Find where the given text appears and provide that cell's center as (x, y) coordinate. 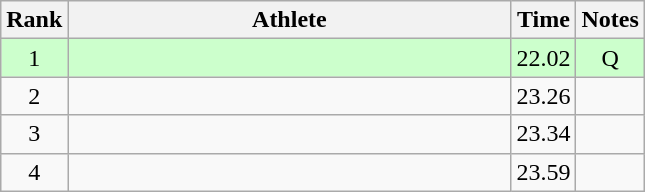
Q (610, 58)
23.34 (544, 134)
2 (34, 96)
Rank (34, 20)
4 (34, 172)
3 (34, 134)
Time (544, 20)
Athlete (290, 20)
23.26 (544, 96)
1 (34, 58)
22.02 (544, 58)
23.59 (544, 172)
Notes (610, 20)
